Capture the cell that displays the provided text and extract its (X, Y) central coordinate. 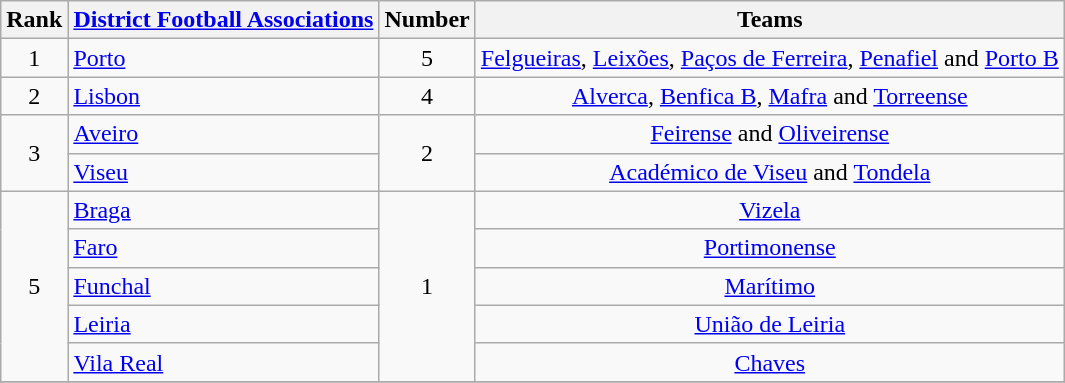
Viseu (224, 172)
Chaves (770, 362)
Lisbon (224, 96)
Académico de Viseu and Tondela (770, 172)
3 (34, 153)
Felgueiras, Leixões, Paços de Ferreira, Penafiel and Porto B (770, 58)
Teams (770, 20)
Feirense and Oliveirense (770, 134)
Aveiro (224, 134)
Alverca, Benfica B, Mafra and Torreense (770, 96)
Vizela (770, 210)
Leiria (224, 324)
Faro (224, 248)
Marítimo (770, 286)
District Football Associations (224, 20)
Rank (34, 20)
Vila Real (224, 362)
Portimonense (770, 248)
Braga (224, 210)
União de Leiria (770, 324)
Porto (224, 58)
4 (427, 96)
Funchal (224, 286)
Number (427, 20)
